For the text-containing cell, return its midpoint in [x, y] coordinate format. 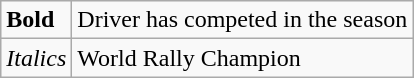
Italics [36, 58]
Driver has competed in the season [242, 20]
World Rally Champion [242, 58]
Bold [36, 20]
